Capture the cell that displays the provided text and extract its [x, y] central coordinate. 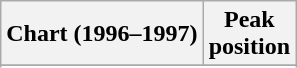
Chart (1996–1997) [102, 34]
Peakposition [249, 34]
